Detect which cell encompasses the target text, then output its (x, y) center coordinate. 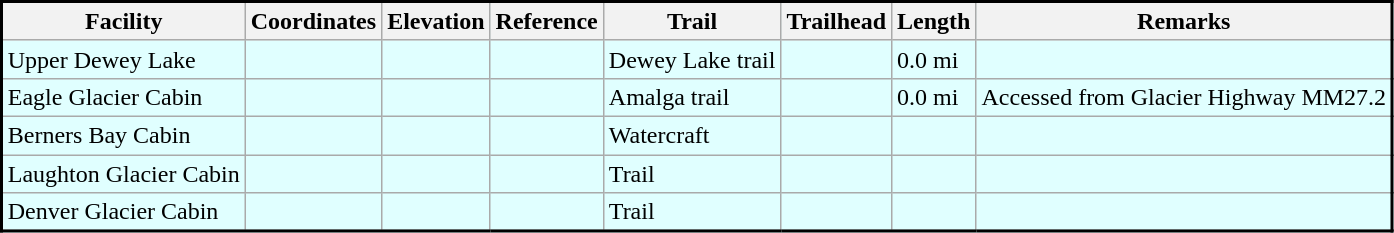
Remarks (1184, 22)
Denver Glacier Cabin (124, 212)
Berners Bay Cabin (124, 135)
Watercraft (692, 135)
Eagle Glacier Cabin (124, 97)
Accessed from Glacier Highway MM27.2 (1184, 97)
Elevation (436, 22)
Amalga trail (692, 97)
Upper Dewey Lake (124, 59)
Facility (124, 22)
Length (934, 22)
Laughton Glacier Cabin (124, 173)
Coordinates (313, 22)
Trailhead (836, 22)
Reference (546, 22)
Dewey Lake trail (692, 59)
